Locate the cell with the specified text and output its [x, y] center coordinate. 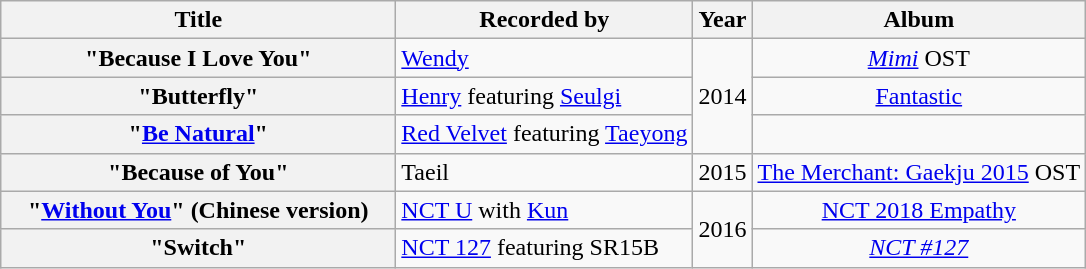
Wendy [544, 58]
NCT 127 featuring SR15B [544, 248]
"Because I Love You" [198, 58]
NCT U with Kun [544, 210]
Taeil [544, 172]
Title [198, 20]
2015 [722, 172]
Henry featuring Seulgi [544, 96]
2016 [722, 229]
"Without You" (Chinese version) [198, 210]
2014 [722, 96]
Mimi OST [919, 58]
Year [722, 20]
Album [919, 20]
NCT #127 [919, 248]
"Switch" [198, 248]
"Butterfly" [198, 96]
Red Velvet featuring Taeyong [544, 134]
Fantastic [919, 96]
"Be Natural" [198, 134]
NCT 2018 Empathy [919, 210]
"Because of You" [198, 172]
The Merchant: Gaekju 2015 OST [919, 172]
Recorded by [544, 20]
